Pinpoint the cell where the given text exists, returning its (X, Y) midpoint coordinate. 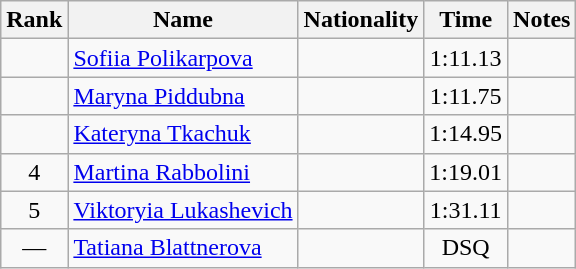
Sofiia Polikarpova (183, 58)
Viktoryia Lukashevich (183, 210)
Maryna Piddubna (183, 96)
Nationality (361, 20)
1:11.13 (466, 58)
1:11.75 (466, 96)
Kateryna Tkachuk (183, 134)
5 (34, 210)
Tatiana Blattnerova (183, 248)
DSQ (466, 248)
Rank (34, 20)
Martina Rabbolini (183, 172)
Time (466, 20)
1:14.95 (466, 134)
4 (34, 172)
— (34, 248)
1:31.11 (466, 210)
Notes (542, 20)
Name (183, 20)
1:19.01 (466, 172)
